Provide the (X, Y) coordinate of the cell's center where the given text is located.  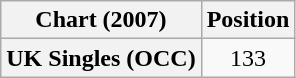
Chart (2007) (101, 20)
UK Singles (OCC) (101, 58)
133 (248, 58)
Position (248, 20)
